Search for the cell housing the specified text and yield its [X, Y] center coordinate. 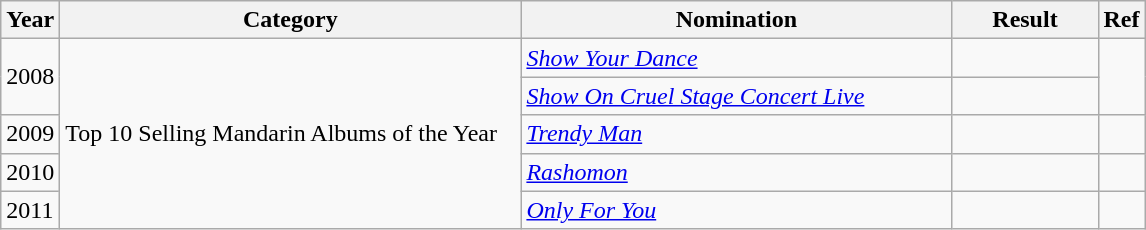
2009 [30, 134]
Rashomon [736, 172]
Only For You [736, 210]
Year [30, 20]
Nomination [736, 20]
Category [290, 20]
2010 [30, 172]
Result [1025, 20]
Show Your Dance [736, 58]
Trendy Man [736, 134]
2011 [30, 210]
2008 [30, 77]
Show On Cruel Stage Concert Live [736, 96]
Top 10 Selling Mandarin Albums of the Year [290, 134]
Ref [1122, 20]
